Pinpoint the cell where the given text exists, returning its (X, Y) midpoint coordinate. 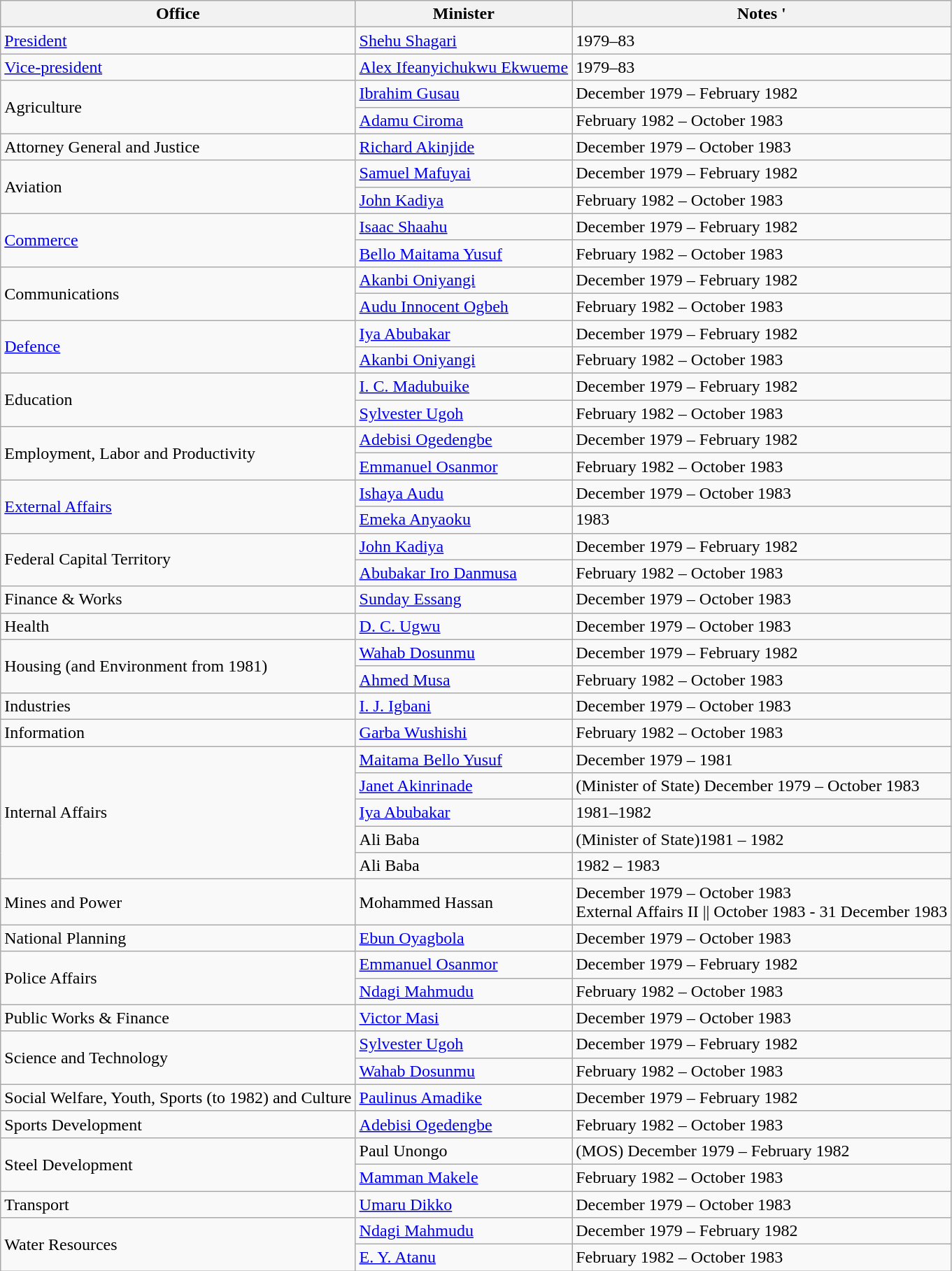
December 1979 – 1981 (762, 759)
Mohammed Hassan (464, 902)
Abubakar Iro Danmusa (464, 573)
Mines and Power (178, 902)
Vice-president (178, 67)
Janet Akinrinade (464, 786)
Communications (178, 293)
I. J. Igbani (464, 706)
Attorney General and Justice (178, 147)
I. C. Madubuike (464, 387)
(Minister of State)1981 – 1982 (762, 839)
Employment, Labor and Productivity (178, 453)
Public Works & Finance (178, 1018)
Finance & Works (178, 599)
Umaru Dikko (464, 1204)
Sunday Essang (464, 599)
Health (178, 626)
Garba Wushishi (464, 732)
(MOS) December 1979 – February 1982 (762, 1151)
Ahmed Musa (464, 679)
Information (178, 732)
Victor Masi (464, 1018)
Industries (178, 706)
Commerce (178, 240)
Alex Ifeanyichukwu Ekwueme (464, 67)
Social Welfare, Youth, Sports (to 1982) and Culture (178, 1098)
Mamman Makele (464, 1177)
Ebun Oyagbola (464, 938)
Aviation (178, 187)
President (178, 41)
Ishaya Audu (464, 493)
Water Resources (178, 1244)
D. C. Ugwu (464, 626)
Housing (and Environment from 1981) (178, 666)
Shehu Shagari (464, 41)
Paul Unongo (464, 1151)
Maitama Bello Yusuf (464, 759)
Agriculture (178, 107)
Sports Development (178, 1124)
Defence (178, 347)
Internal Affairs (178, 812)
Office (178, 14)
Notes ' (762, 14)
Steel Development (178, 1164)
Richard Akinjide (464, 147)
External Affairs (178, 506)
Federal Capital Territory (178, 560)
1982 – 1983 (762, 866)
Ibrahim Gusau (464, 94)
Bello Maitama Yusuf (464, 253)
(Minister of State) December 1979 – October 1983 (762, 786)
Education (178, 400)
1983 (762, 520)
Samuel Mafuyai (464, 173)
National Planning (178, 938)
Isaac Shaahu (464, 227)
Minister (464, 14)
December 1979 – October 1983External Affairs II || October 1983 - 31 December 1983 (762, 902)
Transport (178, 1204)
Adamu Ciroma (464, 120)
Paulinus Amadike (464, 1098)
Science and Technology (178, 1058)
E. Y. Atanu (464, 1258)
Emeka Anyaoku (464, 520)
Police Affairs (178, 978)
Audu Innocent Ogbeh (464, 306)
1981–1982 (762, 813)
